Capture the cell that displays the provided text and extract its [X, Y] central coordinate. 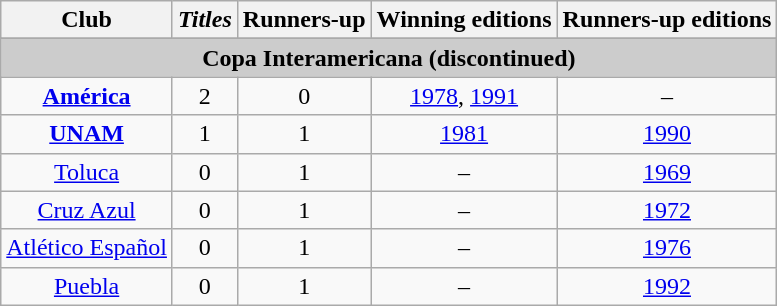
1981 [464, 134]
2 [204, 96]
Club [87, 20]
Copa Interamericana (discontinued) [389, 58]
Cruz Azul [87, 210]
Runners-up editions [667, 20]
Atlético Español [87, 248]
1972 [667, 210]
1990 [667, 134]
Runners-up [304, 20]
1969 [667, 172]
UNAM [87, 134]
1992 [667, 286]
1976 [667, 248]
Puebla [87, 286]
1978, 1991 [464, 96]
América [87, 96]
Titles [204, 20]
Winning editions [464, 20]
Toluca [87, 172]
